Determine the (X, Y) coordinate at the center of the cell enclosing the given text.  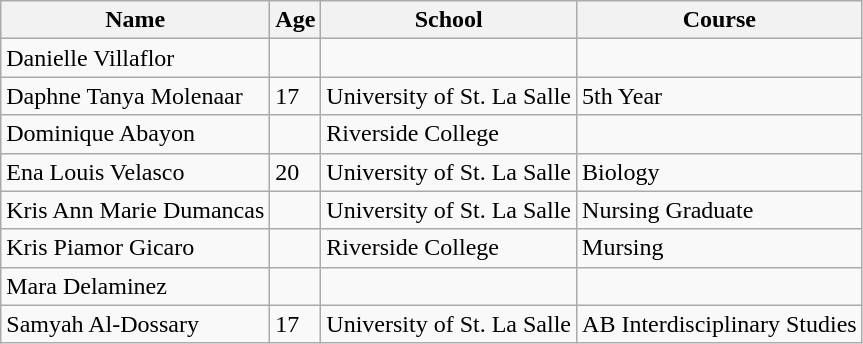
Samyah Al-Dossary (136, 324)
Kris Piamor Gicaro (136, 248)
Biology (720, 172)
Mursing (720, 248)
Mara Delaminez (136, 286)
Ena Louis Velasco (136, 172)
Age (296, 20)
School (449, 20)
AB Interdisciplinary Studies (720, 324)
Name (136, 20)
5th Year (720, 96)
Nursing Graduate (720, 210)
Dominique Abayon (136, 134)
Kris Ann Marie Dumancas (136, 210)
Daphne Tanya Molenaar (136, 96)
Course (720, 20)
20 (296, 172)
Danielle Villaflor (136, 58)
